Identify which cell holds the provided text, then report its [x, y] central coordinate. 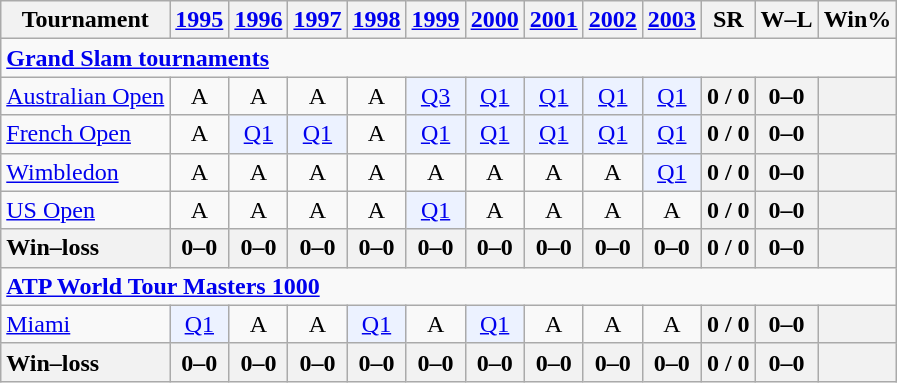
1995 [200, 20]
2003 [672, 20]
Grand Slam tournaments [449, 58]
Wimbledon [86, 172]
2002 [612, 20]
French Open [86, 134]
2001 [554, 20]
Win% [858, 20]
1996 [258, 20]
1998 [376, 20]
2000 [494, 20]
Australian Open [86, 96]
Q3 [436, 96]
1997 [318, 20]
W–L [786, 20]
US Open [86, 210]
1999 [436, 20]
Miami [86, 324]
SR [728, 20]
Tournament [86, 20]
ATP World Tour Masters 1000 [449, 286]
